Return the (x, y) coordinate for the center point of the cell that contains the specified text.  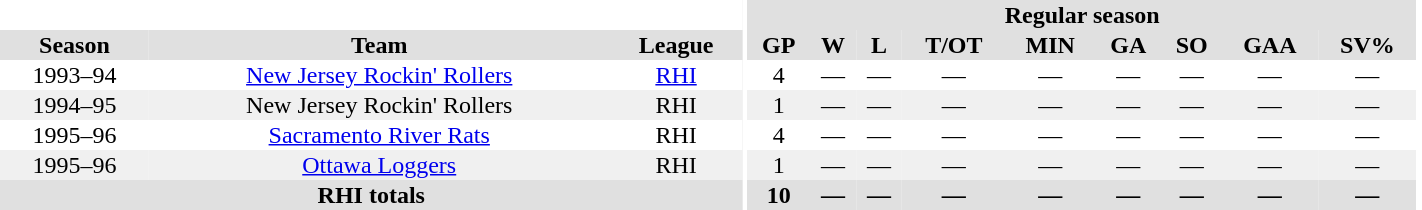
GP (779, 45)
Sacramento River Rats (380, 135)
W (833, 45)
Team (380, 45)
T/OT (954, 45)
L (879, 45)
Season (74, 45)
GA (1128, 45)
Regular season (1082, 15)
RHI totals (371, 195)
1994–95 (74, 105)
GAA (1270, 45)
10 (779, 195)
1993–94 (74, 75)
SO (1192, 45)
SV% (1368, 45)
Ottawa Loggers (380, 165)
League (676, 45)
MIN (1050, 45)
